Find where the given text appears and provide that cell's center as [X, Y] coordinate. 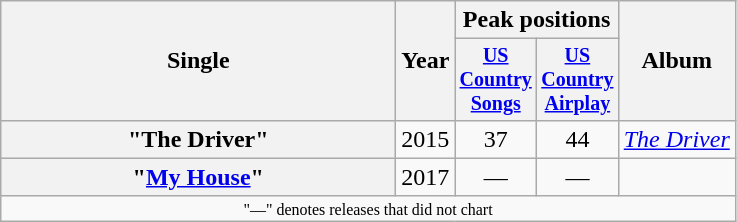
"The Driver" [198, 139]
US Country Songs [496, 80]
Album [676, 61]
37 [496, 139]
"My House" [198, 177]
Single [198, 61]
Year [426, 61]
US Country Airplay [578, 80]
44 [578, 139]
"—" denotes releases that did not chart [368, 208]
2015 [426, 139]
The Driver [676, 139]
2017 [426, 177]
Peak positions [536, 20]
